Scan for the cell matching the given text and deliver its [X, Y] coordinate at center. 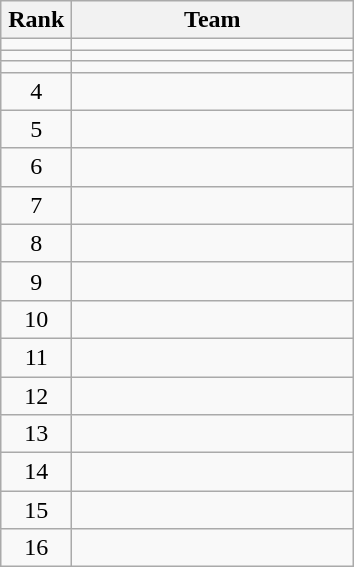
13 [36, 434]
5 [36, 129]
8 [36, 243]
4 [36, 91]
15 [36, 510]
9 [36, 281]
Rank [36, 20]
16 [36, 548]
14 [36, 472]
7 [36, 205]
6 [36, 167]
10 [36, 319]
11 [36, 357]
12 [36, 395]
Team [212, 20]
